Locate the cell with the specified text and output its (X, Y) center coordinate. 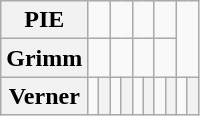
Verner (44, 96)
Grimm (44, 58)
PIE (44, 20)
